Identify which cell holds the provided text, then report its [x, y] central coordinate. 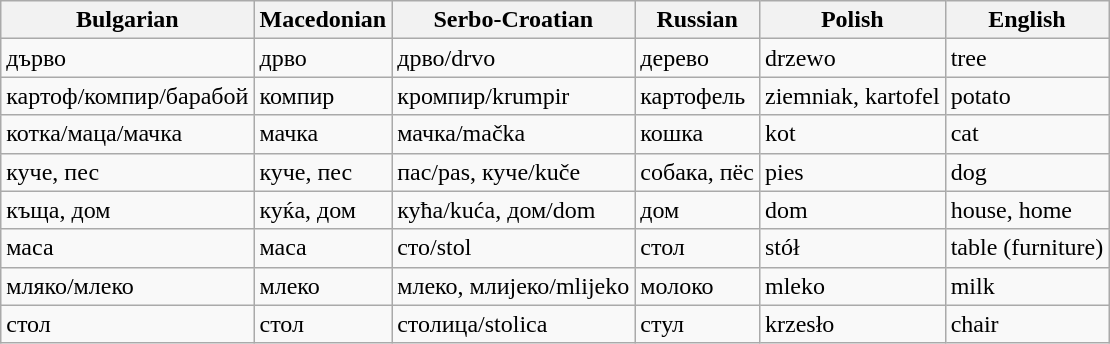
дом [698, 210]
мачка/mačka [514, 134]
дерево [698, 58]
tree [1027, 58]
dog [1027, 172]
сто/stol [514, 248]
молоко [698, 286]
cat [1027, 134]
дърво [128, 58]
кошка [698, 134]
мляко/млеко [128, 286]
къща, дом [128, 210]
компир [323, 96]
stół [852, 248]
картофель [698, 96]
млеко, млијеко/mlijeko [514, 286]
млеко [323, 286]
krzesło [852, 324]
mleko [852, 286]
мачка [323, 134]
пас/pas, куче/kuče [514, 172]
Serbо-Croatian [514, 20]
chair [1027, 324]
кућа/kuća, дом/dom [514, 210]
milk [1027, 286]
стул [698, 324]
Macedonian [323, 20]
drzewo [852, 58]
Russian [698, 20]
картоф/компир/барабой [128, 96]
English [1027, 20]
table (furniture) [1027, 248]
кромпир/krumpir [514, 96]
ziemniak, kartofel [852, 96]
куќа, дом [323, 210]
столица/stolica [514, 324]
котка/маца/мачка [128, 134]
Bulgarian [128, 20]
pies [852, 172]
potato [1027, 96]
Polish [852, 20]
дрво/drvo [514, 58]
kot [852, 134]
house, home [1027, 210]
dom [852, 210]
дрво [323, 58]
собака, пёс [698, 172]
